Return the (x, y) coordinate for the center point of the cell that contains the specified text.  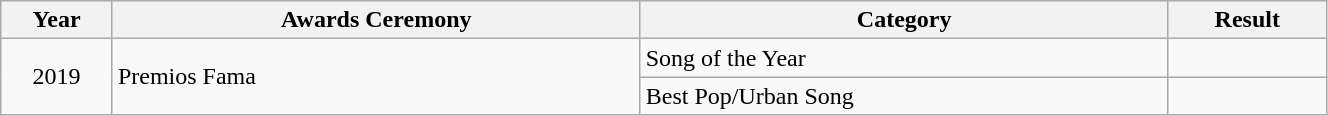
Best Pop/Urban Song (904, 96)
Category (904, 20)
Result (1247, 20)
Song of the Year (904, 58)
2019 (57, 77)
Premios Fama (376, 77)
Year (57, 20)
Awards Ceremony (376, 20)
